Output the (X, Y) coordinate of the center of the cell containing the given text.  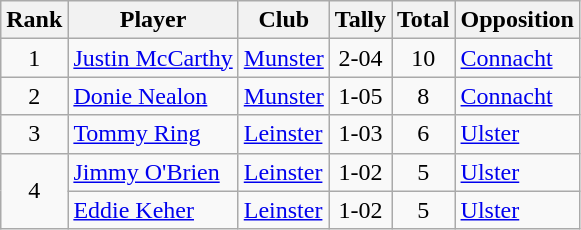
Justin McCarthy (153, 58)
1 (34, 58)
Tommy Ring (153, 134)
4 (34, 191)
Eddie Keher (153, 210)
10 (424, 58)
Rank (34, 20)
Tally (360, 20)
Total (424, 20)
Club (284, 20)
3 (34, 134)
Opposition (517, 20)
6 (424, 134)
Jimmy O'Brien (153, 172)
2-04 (360, 58)
Donie Nealon (153, 96)
1-05 (360, 96)
2 (34, 96)
8 (424, 96)
Player (153, 20)
1-03 (360, 134)
